Find where the given text appears and provide that cell's center as (X, Y) coordinate. 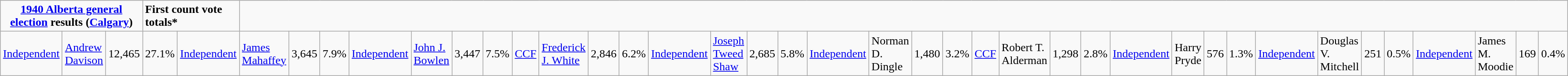
3,645 (305, 54)
251 (1373, 54)
3,447 (468, 54)
0.5% (1399, 54)
1.3% (1241, 54)
Harry Pryde (1188, 54)
1940 Alberta general election results (Calgary) (72, 16)
27.1% (160, 54)
576 (1215, 54)
5.8% (792, 54)
Robert T. Alderman (1024, 54)
1,298 (1065, 54)
2,846 (603, 54)
Frederick J. White (563, 54)
2,685 (763, 54)
James M. Moodie (1495, 54)
0.4% (1553, 54)
John J. Bowlen (431, 54)
Douglas V. Mitchell (1339, 54)
First count vote totals* (191, 16)
2.8% (1096, 54)
Andrew Davison (84, 54)
7.9% (334, 54)
169 (1527, 54)
3.2% (958, 54)
12,465 (124, 54)
Norman D. Dingle (890, 54)
James Mahaffey (264, 54)
6.2% (634, 54)
Joseph Tweed Shaw (728, 54)
7.5% (497, 54)
1,480 (927, 54)
